Output the [X, Y] coordinate of the center of the cell containing the given text.  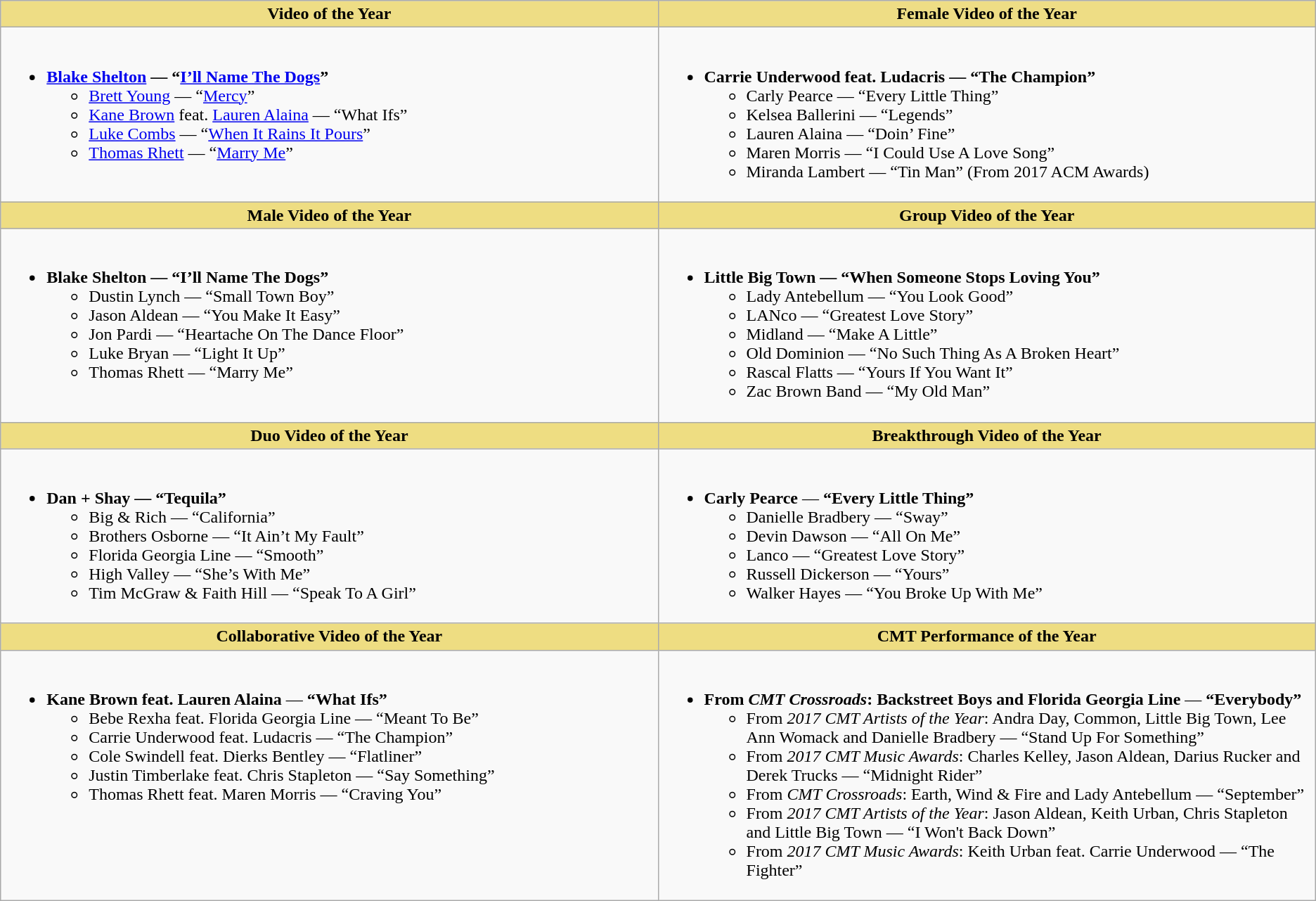
CMT Performance of the Year [987, 637]
Breakthrough Video of the Year [987, 435]
Female Video of the Year [987, 14]
Collaborative Video of the Year [329, 637]
Video of the Year [329, 14]
Duo Video of the Year [329, 435]
Male Video of the Year [329, 215]
Group Video of the Year [987, 215]
